From the cell containing the given text, extract its center point as (x, y) coordinate. 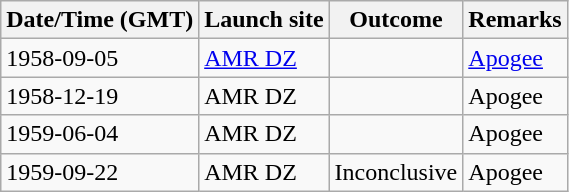
Remarks (515, 20)
1959-09-22 (100, 172)
Launch site (264, 20)
Inconclusive (396, 172)
Date/Time (GMT) (100, 20)
1959-06-04 (100, 134)
Outcome (396, 20)
1958-12-19 (100, 96)
1958-09-05 (100, 58)
